Identify which cell holds the provided text, then report its [x, y] central coordinate. 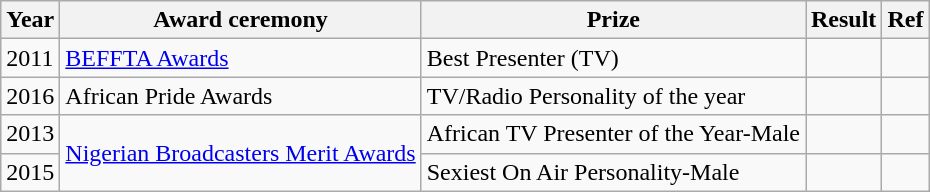
2013 [30, 134]
Result [844, 20]
Ref [906, 20]
TV/Radio Personality of the year [613, 96]
Award ceremony [240, 20]
BEFFTA Awards [240, 58]
Sexiest On Air Personality-Male [613, 172]
Best Presenter (TV) [613, 58]
2016 [30, 96]
African TV Presenter of the Year-Male [613, 134]
Nigerian Broadcasters Merit Awards [240, 153]
2011 [30, 58]
Prize [613, 20]
2015 [30, 172]
Year [30, 20]
African Pride Awards [240, 96]
